Determine the (X, Y) coordinate at the center of the cell enclosing the given text.  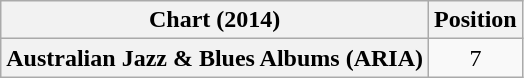
7 (476, 58)
Position (476, 20)
Australian Jazz & Blues Albums (ARIA) (215, 58)
Chart (2014) (215, 20)
